Find where the given text appears and provide that cell's center as [x, y] coordinate. 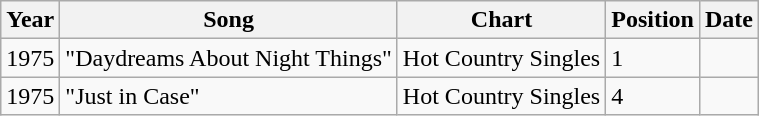
Date [728, 20]
"Just in Case" [229, 96]
Position [653, 20]
1 [653, 58]
"Daydreams About Night Things" [229, 58]
Year [30, 20]
Chart [501, 20]
4 [653, 96]
Song [229, 20]
